Extract the [x, y] coordinate from the center of the cell holding the provided text.  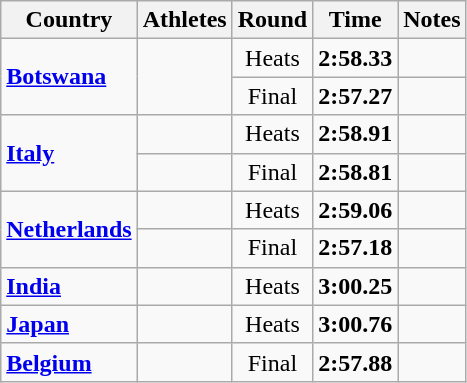
Japan [69, 324]
2:57.18 [356, 248]
Round [272, 20]
Country [69, 20]
2:58.33 [356, 58]
2:57.27 [356, 96]
India [69, 286]
Netherlands [69, 229]
2:58.91 [356, 134]
Notes [432, 20]
2:58.81 [356, 172]
Botswana [69, 77]
Belgium [69, 362]
Time [356, 20]
Athletes [184, 20]
2:57.88 [356, 362]
3:00.76 [356, 324]
2:59.06 [356, 210]
3:00.25 [356, 286]
Italy [69, 153]
